Output the [x, y] coordinate of the center of the cell containing the given text.  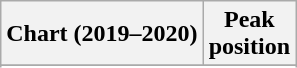
Peakposition [249, 34]
Chart (2019–2020) [102, 34]
